Identify which cell holds the provided text, then report its (X, Y) central coordinate. 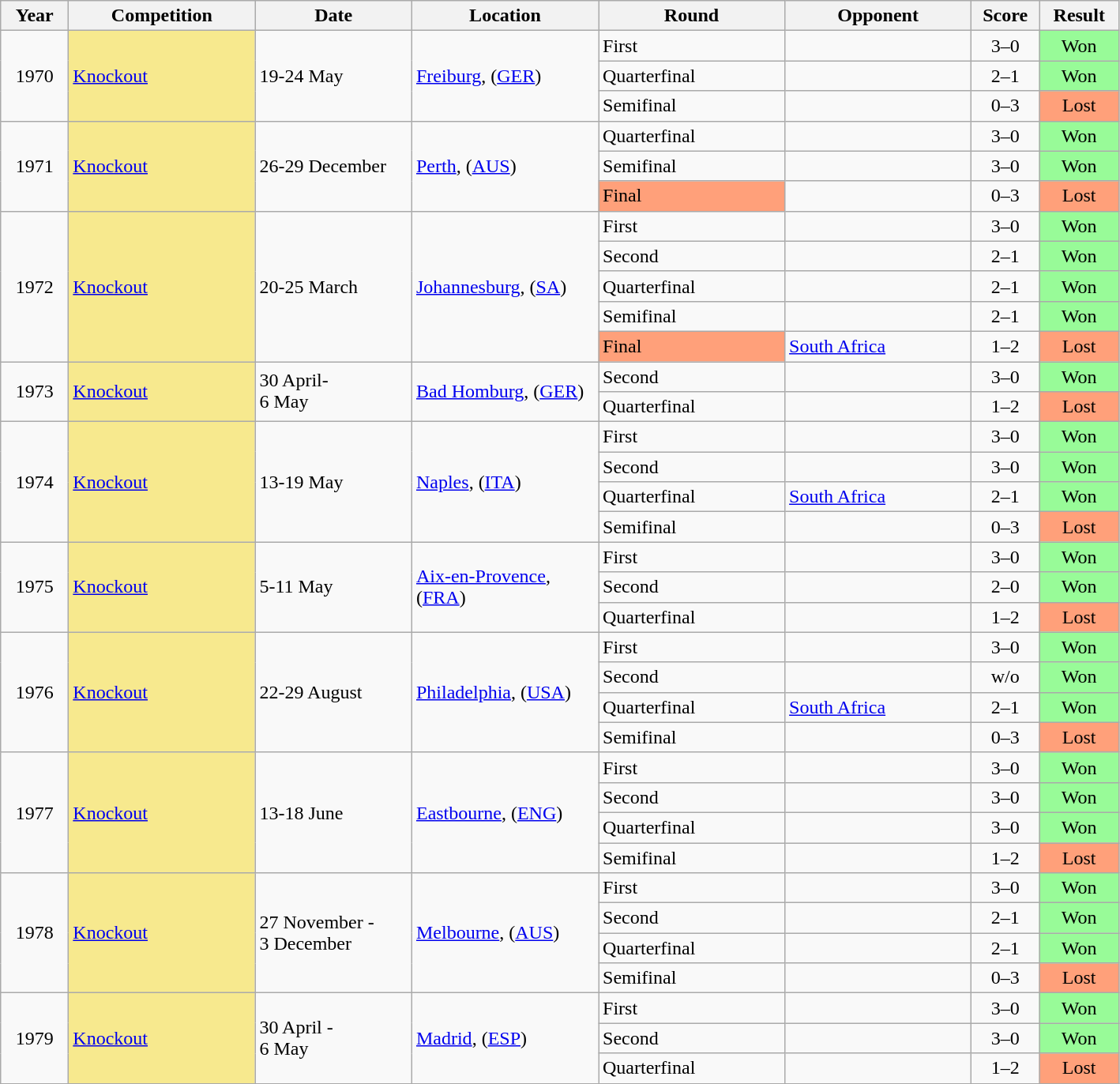
19-24 May (333, 76)
Competition (162, 16)
Year (35, 16)
Melbourne, (AUS) (505, 933)
1973 (35, 392)
Bad Homburg, (GER) (505, 392)
Madrid, (ESP) (505, 1038)
Freiburg, (GER) (505, 76)
1972 (35, 286)
1974 (35, 482)
Naples, (ITA) (505, 482)
Opponent (878, 16)
1978 (35, 933)
20-25 March (333, 286)
13-19 May (333, 482)
Aix-en-Provence, (FRA) (505, 587)
Result (1079, 16)
Philadelphia, (USA) (505, 692)
Score (1005, 16)
2–0 (1005, 587)
1979 (35, 1038)
Round (692, 16)
Johannesburg, (SA) (505, 286)
w/o (1005, 677)
27 November - 3 December (333, 933)
22-29 August (333, 692)
13-18 June (333, 812)
Location (505, 16)
5-11 May (333, 587)
30 April- 6 May (333, 392)
1970 (35, 76)
30 April - 6 May (333, 1038)
26-29 December (333, 166)
1977 (35, 812)
Perth, (AUS) (505, 166)
1971 (35, 166)
1975 (35, 587)
Eastbourne, (ENG) (505, 812)
1976 (35, 692)
Date (333, 16)
